For the text-containing cell, return its midpoint in [x, y] coordinate format. 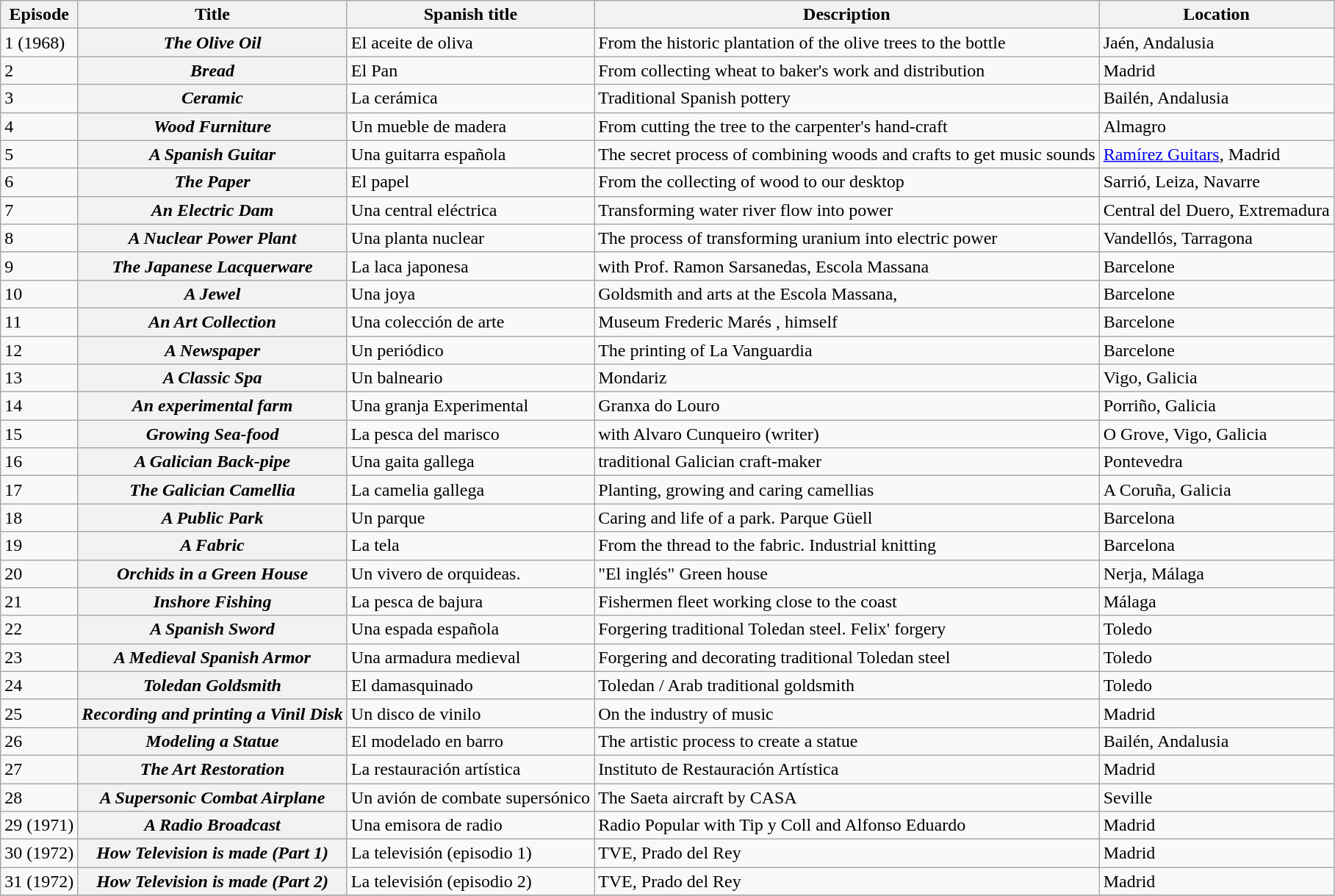
Mondariz [847, 378]
10 [40, 294]
An Art Collection [212, 322]
31 (1972) [40, 881]
Nerja, Málaga [1217, 574]
La laca japonesa [470, 266]
"El inglés" Green house [847, 574]
Una planta nuclear [470, 238]
Granxa do Louro [847, 406]
From the historic plantation of the olive trees to the bottle [847, 43]
30 (1972) [40, 853]
21 [40, 601]
17 [40, 490]
The process of transforming uranium into electric power [847, 238]
24 [40, 685]
Málaga [1217, 601]
The Olive Oil [212, 43]
Fishermen fleet working close to the coast [847, 601]
From the collecting of wood to our desktop [847, 182]
Una granja Experimental [470, 406]
A Spanish Sword [212, 629]
3 [40, 98]
A Jewel [212, 294]
La televisión (episodio 2) [470, 881]
7 [40, 210]
18 [40, 518]
The Paper [212, 182]
A Galician Back-pipe [212, 462]
La restauración artística [470, 769]
O Grove, Vigo, Galicia [1217, 434]
A Coruña, Galicia [1217, 490]
Modeling a Statue [212, 741]
Goldsmith and arts at the Escola Massana, [847, 294]
Seville [1217, 797]
29 (1971) [40, 825]
The printing of La Vanguardia [847, 350]
La pesca del marisco [470, 434]
Un mueble de madera [470, 126]
Toledan / Arab traditional goldsmith [847, 685]
Una emisora de radio [470, 825]
The Saeta aircraft by CASA [847, 797]
traditional Galician craft-maker [847, 462]
Un periódico [470, 350]
Sarrió, Leiza, Navarre [1217, 182]
Caring and life of a park. Parque Güell [847, 518]
The secret process of combining woods and crafts to get music sounds [847, 154]
23 [40, 657]
Recording and printing a Vinil Disk [212, 713]
Bread [212, 71]
Growing Sea-food [212, 434]
Una joya [470, 294]
Ramírez Guitars, Madrid [1217, 154]
4 [40, 126]
A Classic Spa [212, 378]
with Alvaro Cunqueiro (writer) [847, 434]
A Public Park [212, 518]
Location [1217, 15]
Orchids in a Green House [212, 574]
with Prof. Ramon Sarsanedas, Escola Massana [847, 266]
Toledan Goldsmith [212, 685]
Instituto de Restauración Artística [847, 769]
Ceramic [212, 98]
Vigo, Galicia [1217, 378]
Description [847, 15]
From cutting the tree to the carpenter's hand-craft [847, 126]
26 [40, 741]
Vandellós, Tarragona [1217, 238]
A Fabric [212, 546]
20 [40, 574]
Una central eléctrica [470, 210]
Un avión de combate supersónico [470, 797]
A Supersonic Combat Airplane [212, 797]
Un vivero de orquideas. [470, 574]
On the industry of music [847, 713]
Una gaita gallega [470, 462]
28 [40, 797]
Traditional Spanish pottery [847, 98]
Porriño, Galicia [1217, 406]
Planting, growing and caring camellias [847, 490]
Jaén, Andalusia [1217, 43]
El papel [470, 182]
Una espada española [470, 629]
Inshore Fishing [212, 601]
Forgering traditional Toledan steel. Felix' forgery [847, 629]
Central del Duero, Extremadura [1217, 210]
A Spanish Guitar [212, 154]
Radio Popular with Tip y Coll and Alfonso Eduardo [847, 825]
La cerámica [470, 98]
22 [40, 629]
19 [40, 546]
12 [40, 350]
Una guitarra española [470, 154]
A Nuclear Power Plant [212, 238]
8 [40, 238]
A Newspaper [212, 350]
Spanish title [470, 15]
Un parque [470, 518]
An Electric Dam [212, 210]
14 [40, 406]
El aceite de oliva [470, 43]
The artistic process to create a statue [847, 741]
An experimental farm [212, 406]
9 [40, 266]
25 [40, 713]
From collecting wheat to baker's work and distribution [847, 71]
Un disco de vinilo [470, 713]
2 [40, 71]
Una colección de arte [470, 322]
6 [40, 182]
5 [40, 154]
Episode [40, 15]
13 [40, 378]
A Radio Broadcast [212, 825]
11 [40, 322]
16 [40, 462]
Transforming water river flow into power [847, 210]
Una armadura medieval [470, 657]
Un balneario [470, 378]
The Art Restoration [212, 769]
Title [212, 15]
The Japanese Lacquerware [212, 266]
Forgering and decorating traditional Toledan steel [847, 657]
Museum Frederic Marés , himself [847, 322]
1 (1968) [40, 43]
El modelado en barro [470, 741]
La tela [470, 546]
27 [40, 769]
La pesca de bajura [470, 601]
How Television is made (Part 2) [212, 881]
The Galician Camellia [212, 490]
From the thread to the fabric. Industrial knitting [847, 546]
How Television is made (Part 1) [212, 853]
El damasquinado [470, 685]
La camelia gallega [470, 490]
La televisión (episodio 1) [470, 853]
Almagro [1217, 126]
El Pan [470, 71]
15 [40, 434]
A Medieval Spanish Armor [212, 657]
Wood Furniture [212, 126]
Pontevedra [1217, 462]
